Detect which cell encompasses the target text, then output its (X, Y) center coordinate. 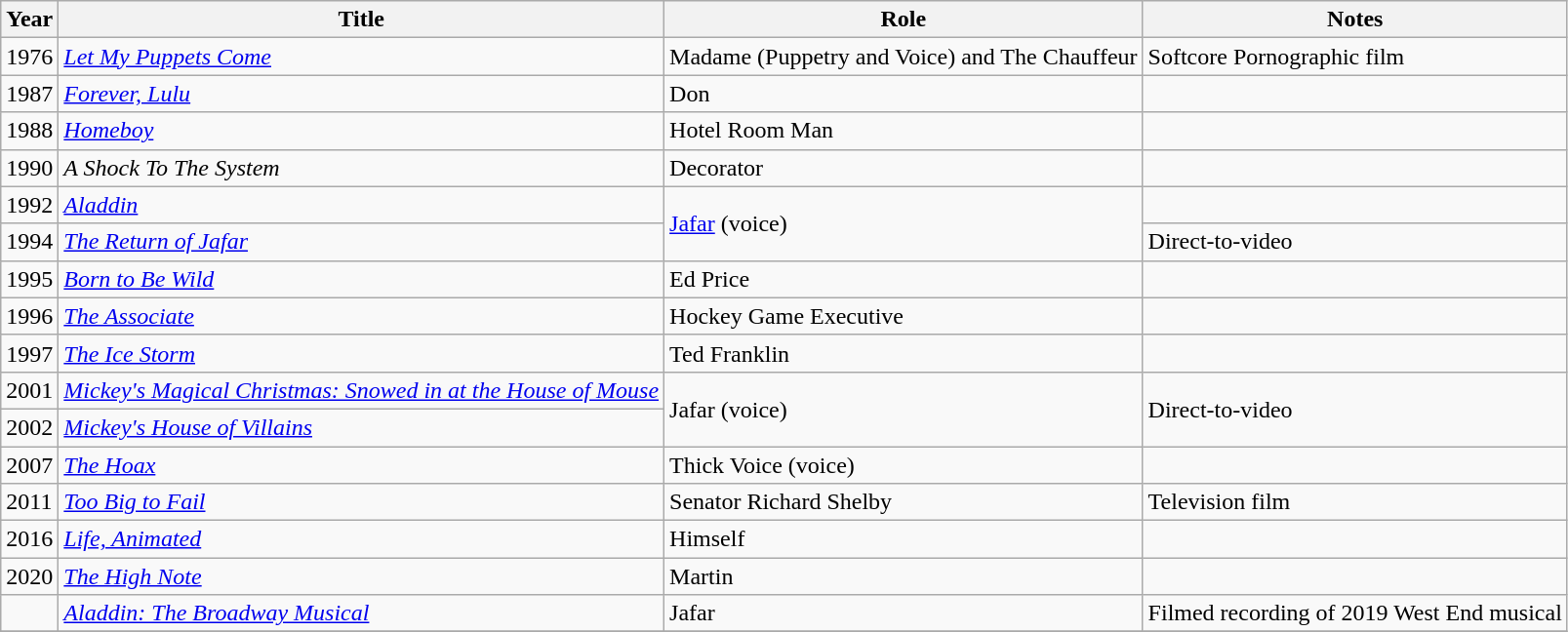
Year (29, 20)
Decorator (904, 168)
Himself (904, 539)
Ted Franklin (904, 353)
Forever, Lulu (361, 94)
1996 (29, 316)
The Return of Jafar (361, 242)
Filmed recording of 2019 West End musical (1354, 613)
Mickey's Magical Christmas: Snowed in at the House of Mouse (361, 390)
Softcore Pornographic film (1354, 57)
Don (904, 94)
Life, Animated (361, 539)
Role (904, 20)
1992 (29, 205)
Hotel Room Man (904, 131)
Title (361, 20)
2020 (29, 576)
The Associate (361, 316)
Madame (Puppetry and Voice) and The Chauffeur (904, 57)
The Ice Storm (361, 353)
1994 (29, 242)
1987 (29, 94)
Aladdin: The Broadway Musical (361, 613)
Homeboy (361, 131)
1995 (29, 279)
Let My Puppets Come (361, 57)
1976 (29, 57)
2002 (29, 427)
Hockey Game Executive (904, 316)
Senator Richard Shelby (904, 502)
1997 (29, 353)
Television film (1354, 502)
A Shock To The System (361, 168)
1990 (29, 168)
Too Big to Fail (361, 502)
Ed Price (904, 279)
Aladdin (361, 205)
2007 (29, 465)
Jafar (904, 613)
1988 (29, 131)
Born to Be Wild (361, 279)
2011 (29, 502)
2001 (29, 390)
Mickey's House of Villains (361, 427)
Thick Voice (voice) (904, 465)
Martin (904, 576)
Notes (1354, 20)
The High Note (361, 576)
The Hoax (361, 465)
2016 (29, 539)
